Return [x, y] of the center of cell containing provided text 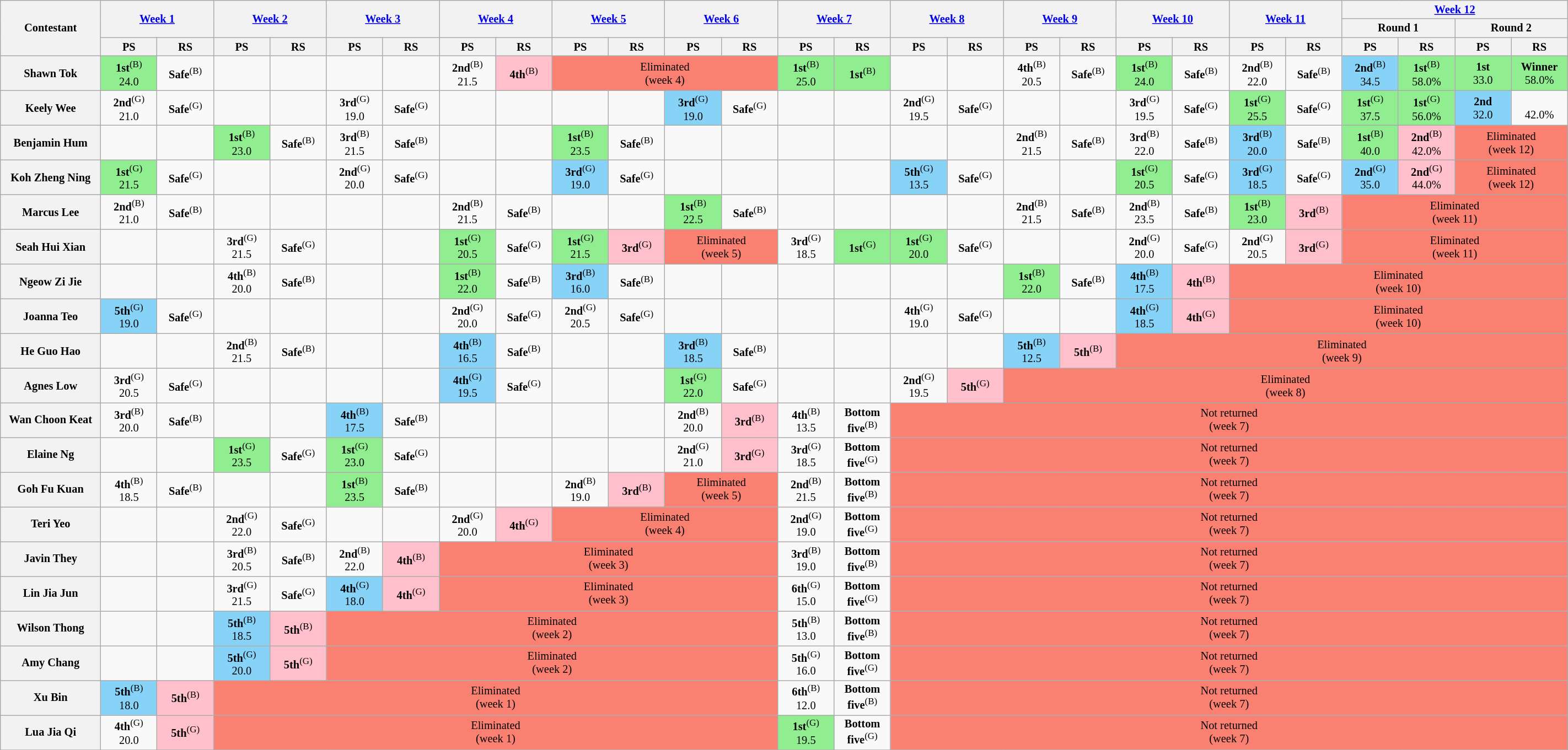
1st(G)23.0 [355, 455]
1st(G)37.5 [1370, 108]
4th(G)20.0 [129, 732]
3rd(G)19.5 [1145, 108]
Week 11 [1286, 19]
Week 3 [383, 19]
Winner58.0% [1539, 73]
1st33.0 [1483, 73]
Contestant [51, 28]
1st(B)25.0 [806, 73]
Week 9 [1060, 19]
1st(G)19.5 [806, 732]
He Guo Hao [51, 350]
5th(B)18.0 [129, 698]
1st(B) [862, 73]
3rd(B)19.0 [806, 559]
Joanna Teo [51, 316]
Amy Chang [51, 663]
Lua Jia Qi [51, 732]
4th(B)18.5 [129, 489]
Ngeow Zi Jie [51, 281]
4th(B)13.5 [806, 420]
4th(B)20.5 [1032, 73]
2nd(G)44.0% [1426, 177]
1st(G) [862, 247]
2nd(B)34.5 [1370, 73]
1st(B)58.0% [1426, 73]
Week 4 [496, 19]
5th(B)18.5 [241, 628]
Wilson Thong [51, 628]
1st(G)22.0 [693, 386]
Teri Yeo [51, 525]
Eliminated(week 8) [1286, 386]
Agnes Low [51, 386]
Week 5 [609, 19]
Week 2 [270, 19]
3rd(B)22.0 [1145, 142]
2nd(G)35.0 [1370, 177]
Shawn Tok [51, 73]
Week 12 [1454, 9]
1st(B)22.5 [693, 212]
4th(B)20.0 [241, 281]
Eliminated(week 9) [1342, 350]
42.0% [1539, 108]
4th(G)19.5 [468, 386]
3rd(B)18.5 [693, 350]
3rd(B)20.5 [241, 559]
5th(G)13.5 [919, 177]
5th(G)16.0 [806, 663]
4th(G)19.0 [919, 316]
Week 1 [158, 19]
5th(G)19.0 [129, 316]
Benjamin Hum [51, 142]
Xu Bin [51, 698]
6th(G)15.0 [806, 594]
Elaine Ng [51, 455]
5th(B)12.5 [1032, 350]
1st(B)40.0 [1370, 142]
2nd(B)42.0% [1426, 142]
Marcus Lee [51, 212]
3rd(B)16.0 [580, 281]
Week 10 [1173, 19]
Round 1 [1398, 28]
2nd(B)23.5 [1145, 212]
1st(G)25.5 [1257, 108]
Koh Zheng Ning [51, 177]
Goh Fu Kuan [51, 489]
Javin They [51, 559]
2nd(G)22.0 [241, 525]
4th(B)16.5 [468, 350]
2nd32.0 [1483, 108]
Week 7 [835, 19]
2nd(B)19.0 [580, 489]
2nd(B)20.0 [693, 420]
Keely Wee [51, 108]
Wan Choon Keat [51, 420]
4th(G)18.0 [355, 594]
1st(G)23.5 [241, 455]
1st(G)20.0 [919, 247]
2nd(B)21.0 [129, 212]
Round 2 [1512, 28]
Seah Hui Xian [51, 247]
5th(B)13.0 [806, 628]
3rd(G)20.5 [129, 386]
3rd(B)21.5 [355, 142]
1st(G)56.0% [1426, 108]
6th(B)12.0 [806, 698]
4th(G)18.5 [1145, 316]
2nd(G)19.0 [806, 525]
Week 6 [721, 19]
Lin Jia Jun [51, 594]
Week 8 [947, 19]
5th(G)20.0 [241, 663]
